Return the (X, Y) coordinate for the center point of the cell that contains the specified text.  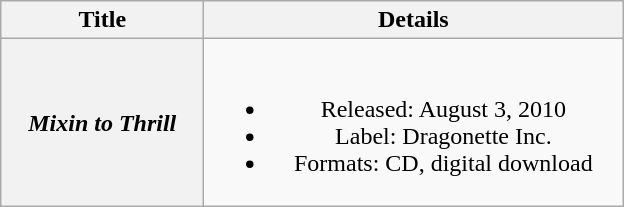
Released: August 3, 2010Label: Dragonette Inc.Formats: CD, digital download (414, 122)
Details (414, 20)
Mixin to Thrill (102, 122)
Title (102, 20)
